Scan for the cell matching the given text and deliver its [X, Y] coordinate at center. 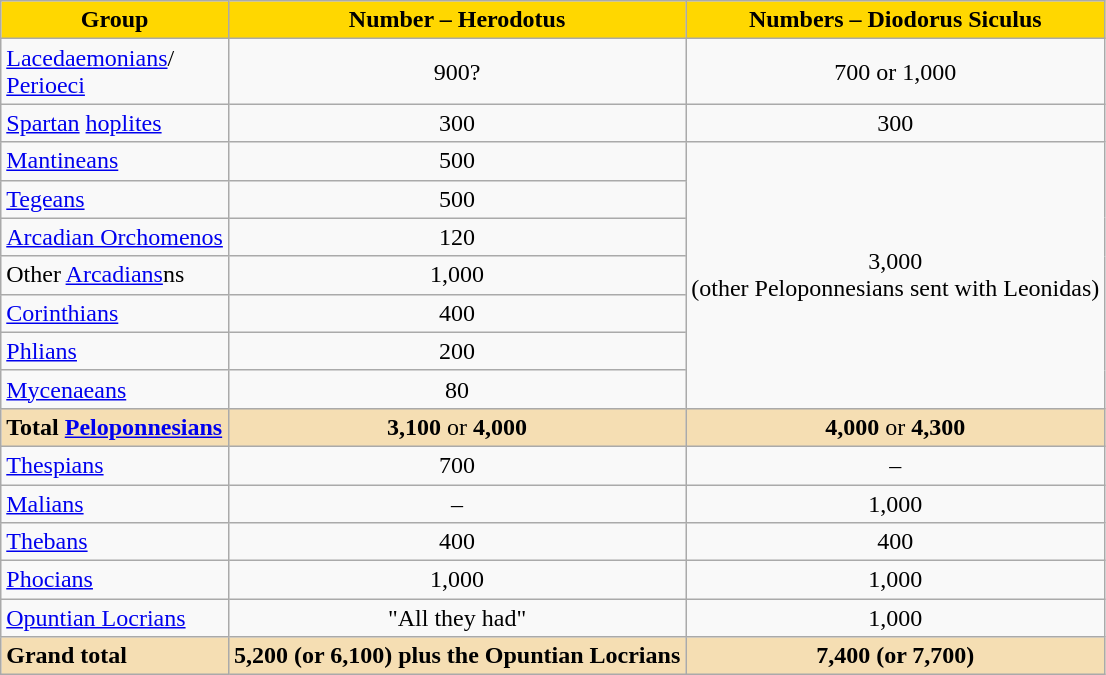
Malians [115, 503]
Phocians [115, 580]
3,100 or 4,000 [456, 427]
200 [456, 351]
Opuntian Locrians [115, 618]
700 [456, 465]
Spartan hoplites [115, 123]
4,000 or 4,300 [896, 427]
7,400 (or 7,700) [896, 656]
Thespians [115, 465]
Phlians [115, 351]
120 [456, 237]
Other Arcadiansns [115, 275]
700 or 1,000 [896, 72]
Numbers – Diodorus Siculus [896, 20]
"All they had" [456, 618]
Tegeans [115, 199]
900? [456, 72]
Grand total [115, 656]
Group [115, 20]
3,000(other Peloponnesians sent with Leonidas) [896, 275]
Thebans [115, 542]
Mycenaeans [115, 389]
Mantineans [115, 161]
5,200 (or 6,100) plus the Opuntian Locrians [456, 656]
Lacedaemonians/Perioeci [115, 72]
Number – Herodotus [456, 20]
80 [456, 389]
Arcadian Orchomenos [115, 237]
Total Peloponnesians [115, 427]
Corinthians [115, 313]
